Return [x, y] of the center of cell containing provided text 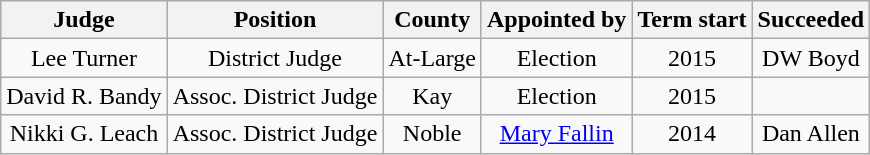
County [432, 20]
Dan Allen [811, 134]
Judge [84, 20]
2014 [692, 134]
District Judge [275, 58]
Nikki G. Leach [84, 134]
Appointed by [556, 20]
Kay [432, 96]
Term start [692, 20]
At-Large [432, 58]
David R. Bandy [84, 96]
Succeeded [811, 20]
Noble [432, 134]
DW Boyd [811, 58]
Position [275, 20]
Lee Turner [84, 58]
Mary Fallin [556, 134]
